Return (x, y) of the center of cell containing provided text 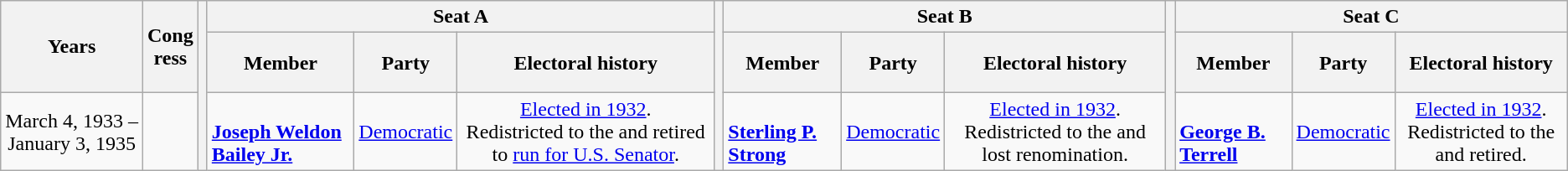
Elected in 1932.Redistricted to the and retired. (1481, 132)
Seat A (461, 17)
Joseph Weldon Bailey Jr. (281, 132)
Years (72, 47)
Elected in 1932.Redistricted to the and retired to run for U.S. Senator. (586, 132)
Seat B (945, 17)
March 4, 1933 –January 3, 1935 (72, 132)
Seat C (1372, 17)
Elected in 1932.Redistricted to the and lost renomination. (1055, 132)
George B. Terrell (1233, 132)
Sterling P. Strong (782, 132)
Congress (170, 47)
